Identify which cell holds the provided text, then report its (X, Y) central coordinate. 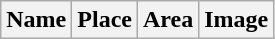
Name (36, 20)
Area (168, 20)
Image (236, 20)
Place (105, 20)
